Scan for the cell matching the given text and deliver its (X, Y) coordinate at center. 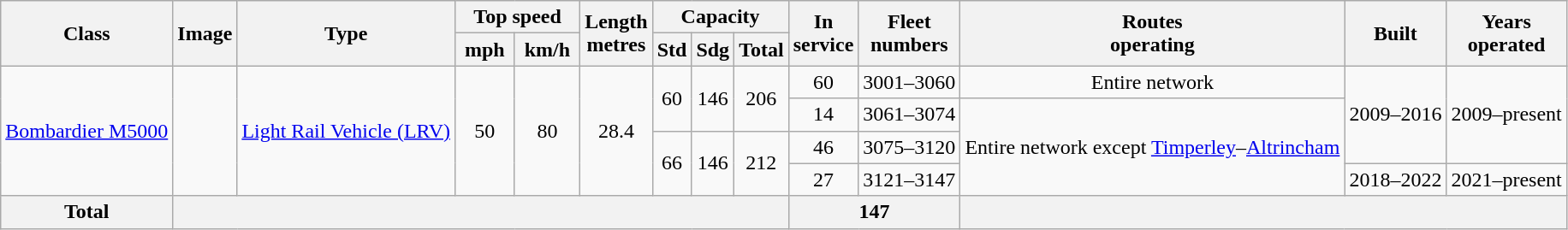
147 (875, 212)
Entire network except Timperley–Altrincham (1152, 147)
3001–3060 (909, 82)
Image (205, 33)
80 (547, 131)
Entire network (1152, 82)
Light Rail Vehicle (LRV) (346, 131)
mph (484, 50)
Class (87, 33)
27 (823, 180)
Capacity (721, 17)
Std (672, 50)
50 (484, 131)
Type (346, 33)
2009–2016 (1395, 115)
2018–2022 (1395, 180)
28.4 (616, 131)
Lengthmetres (616, 33)
Top speed (517, 17)
Routesoperating (1152, 33)
Bombardier M5000 (87, 131)
Yearsoperated (1506, 33)
206 (762, 98)
3121–3147 (909, 180)
46 (823, 147)
Fleetnumbers (909, 33)
Built (1395, 33)
Inservice (823, 33)
km/h (547, 50)
66 (672, 163)
Sdg (713, 50)
3061–3074 (909, 115)
212 (762, 163)
14 (823, 115)
2021–present (1506, 180)
2009–present (1506, 115)
3075–3120 (909, 147)
